Detect which cell encompasses the target text, then output its (X, Y) center coordinate. 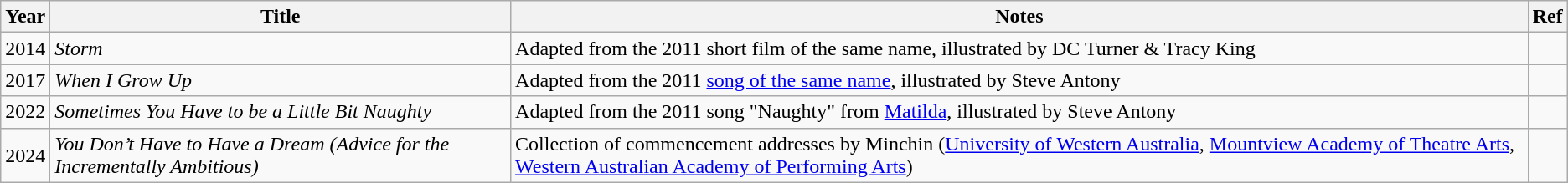
Sometimes You Have to be a Little Bit Naughty (281, 112)
Adapted from the 2011 song "Naughty" from Matilda, illustrated by Steve Antony (1020, 112)
2017 (25, 80)
You Don’t Have to Have a Dream (Advice for the Incrementally Ambitious) (281, 155)
Title (281, 17)
2024 (25, 155)
Adapted from the 2011 song of the same name, illustrated by Steve Antony (1020, 80)
2014 (25, 48)
Ref (1548, 17)
Adapted from the 2011 short film of the same name, illustrated by DC Turner & Tracy King (1020, 48)
2022 (25, 112)
When I Grow Up (281, 80)
Year (25, 17)
Storm (281, 48)
Notes (1020, 17)
